Identify which cell holds the provided text, then report its [X, Y] central coordinate. 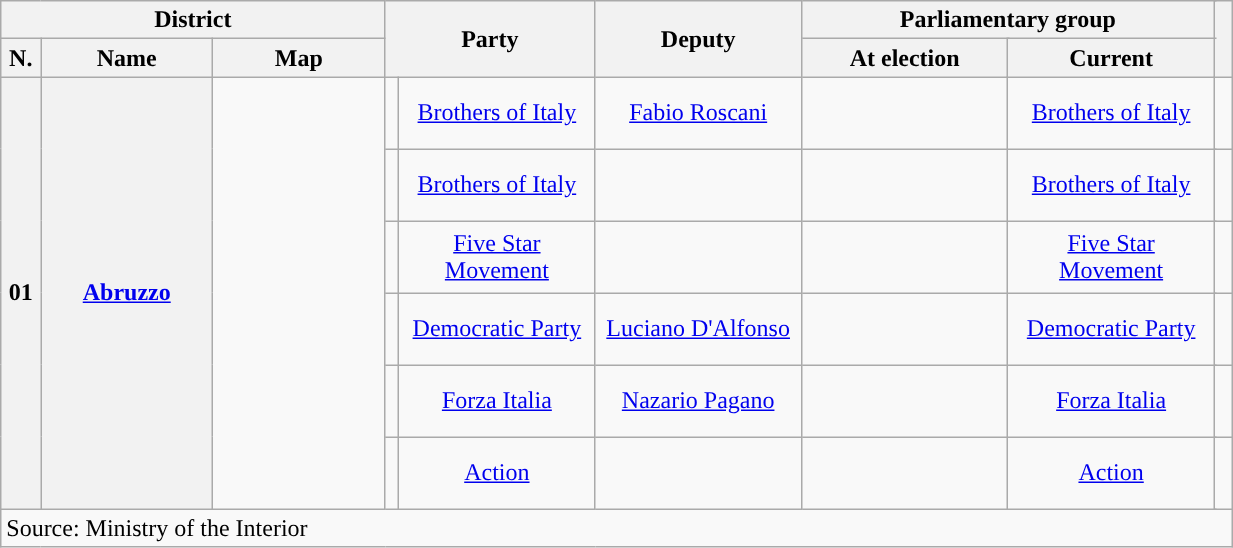
Deputy [698, 39]
01 [21, 293]
Parliamentary group [1008, 20]
At election [904, 58]
Party [490, 39]
N. [21, 58]
Abruzzo [127, 293]
Current [1111, 58]
District [193, 20]
Nazario Pagano [698, 401]
Map [299, 58]
Source: Ministry of the Interior [616, 528]
Name [127, 58]
Luciano D'Alfonso [698, 329]
Fabio Roscani [698, 113]
